Return (x, y) of the center of cell containing provided text 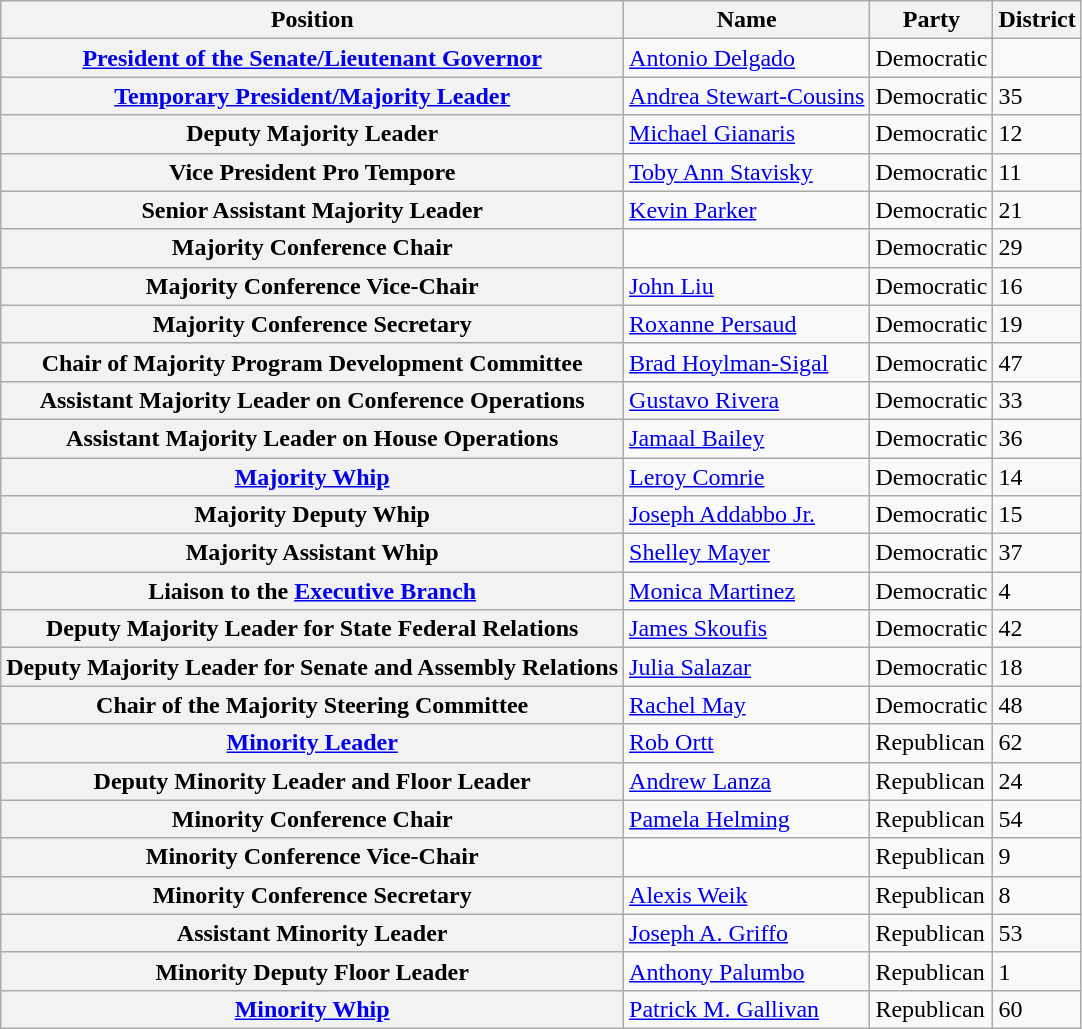
Position (312, 20)
19 (1037, 324)
Pamela Helming (747, 819)
Majority Conference Secretary (312, 324)
Assistant Majority Leader on House Operations (312, 438)
Kevin Parker (747, 210)
54 (1037, 819)
Chair of the Majority Steering Committee (312, 705)
48 (1037, 705)
Senior Assistant Majority Leader (312, 210)
Roxanne Persaud (747, 324)
Shelley Mayer (747, 553)
12 (1037, 134)
Minority Conference Chair (312, 819)
Chair of Majority Program Development Committee (312, 362)
36 (1037, 438)
Liaison to the Executive Branch (312, 591)
Deputy Majority Leader (312, 134)
42 (1037, 629)
Assistant Minority Leader (312, 933)
Temporary President/Majority Leader (312, 96)
Majority Whip (312, 477)
Majority Conference Chair (312, 248)
Alexis Weik (747, 895)
4 (1037, 591)
Toby Ann Stavisky (747, 172)
Julia Salazar (747, 667)
35 (1037, 96)
14 (1037, 477)
Joseph Addabbo Jr. (747, 515)
Minority Conference Vice-Chair (312, 857)
District (1037, 20)
Antonio Delgado (747, 58)
24 (1037, 781)
Vice President Pro Tempore (312, 172)
Jamaal Bailey (747, 438)
Leroy Comrie (747, 477)
Assistant Majority Leader on Conference Operations (312, 400)
47 (1037, 362)
Majority Conference Vice-Chair (312, 286)
Joseph A. Griffo (747, 933)
Brad Hoylman-Sigal (747, 362)
Patrick M. Gallivan (747, 1009)
Michael Gianaris (747, 134)
1 (1037, 971)
Gustavo Rivera (747, 400)
15 (1037, 515)
33 (1037, 400)
Andrea Stewart-Cousins (747, 96)
62 (1037, 743)
Anthony Palumbo (747, 971)
9 (1037, 857)
Majority Assistant Whip (312, 553)
John Liu (747, 286)
16 (1037, 286)
Minority Deputy Floor Leader (312, 971)
11 (1037, 172)
Majority Deputy Whip (312, 515)
8 (1037, 895)
21 (1037, 210)
Deputy Majority Leader for State Federal Relations (312, 629)
Name (747, 20)
60 (1037, 1009)
Party (932, 20)
Monica Martinez (747, 591)
37 (1037, 553)
Deputy Majority Leader for Senate and Assembly Relations (312, 667)
53 (1037, 933)
James Skoufis (747, 629)
18 (1037, 667)
Andrew Lanza (747, 781)
Deputy Minority Leader and Floor Leader (312, 781)
President of the Senate/Lieutenant Governor (312, 58)
Rob Ortt (747, 743)
29 (1037, 248)
Minority Leader (312, 743)
Minority Whip (312, 1009)
Rachel May (747, 705)
Minority Conference Secretary (312, 895)
